Pinpoint the cell where the given text exists, returning its (x, y) midpoint coordinate. 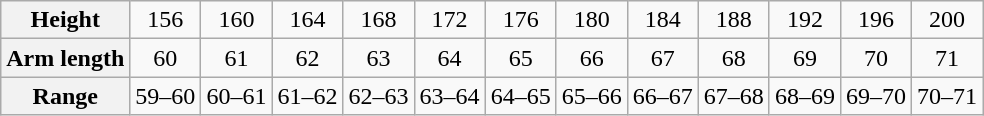
172 (450, 20)
200 (946, 20)
66 (592, 58)
Range (66, 96)
63–64 (450, 96)
59–60 (166, 96)
176 (520, 20)
196 (876, 20)
64–65 (520, 96)
65–66 (592, 96)
Height (66, 20)
Arm length (66, 58)
184 (662, 20)
67–68 (734, 96)
61 (236, 58)
61–62 (308, 96)
160 (236, 20)
188 (734, 20)
60–61 (236, 96)
69 (804, 58)
69–70 (876, 96)
71 (946, 58)
70–71 (946, 96)
180 (592, 20)
68–69 (804, 96)
192 (804, 20)
67 (662, 58)
168 (378, 20)
65 (520, 58)
60 (166, 58)
66–67 (662, 96)
156 (166, 20)
64 (450, 58)
62–63 (378, 96)
63 (378, 58)
68 (734, 58)
70 (876, 58)
164 (308, 20)
62 (308, 58)
